Output the [x, y] coordinate of the center of the cell containing the given text.  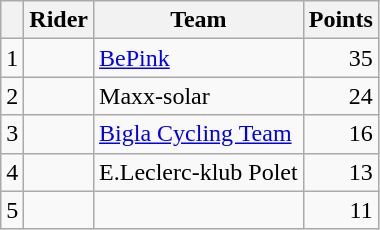
13 [340, 172]
35 [340, 58]
3 [12, 134]
Maxx-solar [199, 96]
E.Leclerc-klub Polet [199, 172]
11 [340, 210]
Team [199, 20]
5 [12, 210]
Bigla Cycling Team [199, 134]
4 [12, 172]
2 [12, 96]
BePink [199, 58]
1 [12, 58]
Rider [59, 20]
24 [340, 96]
Points [340, 20]
16 [340, 134]
